Scan for the cell matching the given text and deliver its (X, Y) coordinate at center. 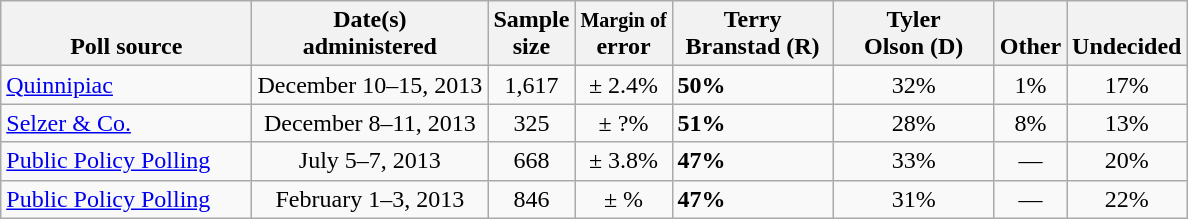
32% (914, 85)
325 (532, 123)
TylerOlson (D) (914, 34)
± ?% (624, 123)
1,617 (532, 85)
846 (532, 199)
December 8–11, 2013 (370, 123)
Samplesize (532, 34)
December 10–15, 2013 (370, 85)
± 2.4% (624, 85)
± 3.8% (624, 161)
31% (914, 199)
Other (1030, 34)
50% (752, 85)
± % (624, 199)
Quinnipiac (126, 85)
51% (752, 123)
Selzer & Co. (126, 123)
Poll source (126, 34)
July 5–7, 2013 (370, 161)
February 1–3, 2013 (370, 199)
8% (1030, 123)
28% (914, 123)
22% (1127, 199)
20% (1127, 161)
13% (1127, 123)
17% (1127, 85)
TerryBranstad (R) (752, 34)
Undecided (1127, 34)
1% (1030, 85)
33% (914, 161)
668 (532, 161)
Date(s)administered (370, 34)
Margin oferror (624, 34)
